Determine the [X, Y] coordinate at the center of the cell enclosing the given text.  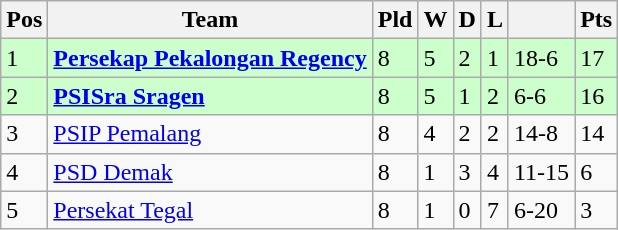
Persekap Pekalongan Regency [210, 58]
PSIP Pemalang [210, 134]
0 [467, 210]
D [467, 20]
11-15 [541, 172]
6-20 [541, 210]
Team [210, 20]
Pts [596, 20]
14 [596, 134]
17 [596, 58]
Pos [24, 20]
L [494, 20]
6-6 [541, 96]
6 [596, 172]
16 [596, 96]
Persekat Tegal [210, 210]
14-8 [541, 134]
Pld [395, 20]
W [436, 20]
7 [494, 210]
PSD Demak [210, 172]
18-6 [541, 58]
PSISra Sragen [210, 96]
